Find where the given text appears and provide that cell's center as (X, Y) coordinate. 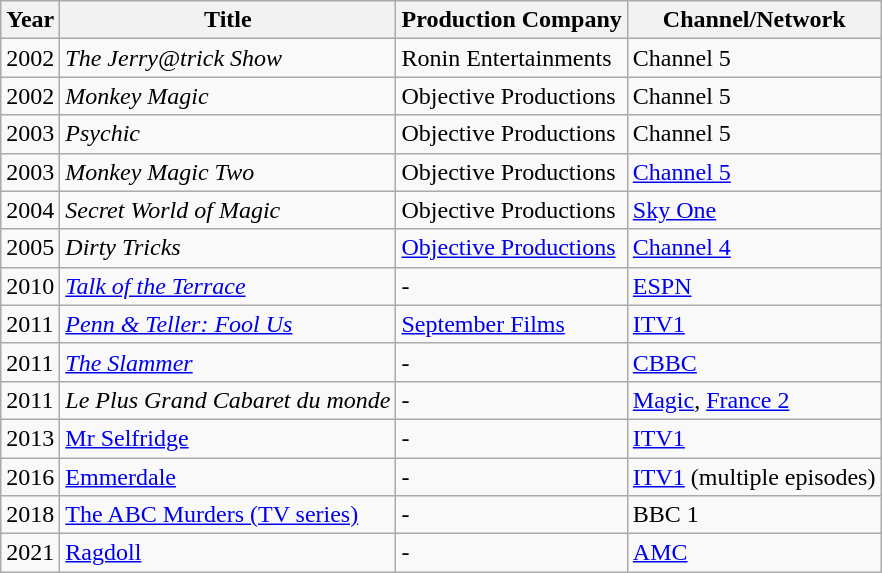
2013 (30, 438)
Channel/Network (754, 20)
The ABC Murders (TV series) (228, 515)
2016 (30, 477)
Monkey Magic Two (228, 172)
2021 (30, 553)
AMC (754, 553)
Ronin Entertainments (512, 58)
Title (228, 20)
2018 (30, 515)
2005 (30, 248)
Ragdoll (228, 553)
ESPN (754, 286)
BBC 1 (754, 515)
Year (30, 20)
Sky One (754, 210)
Mr Selfridge (228, 438)
Emmerdale (228, 477)
CBBC (754, 362)
Le Plus Grand Cabaret du monde (228, 400)
Penn & Teller: Fool Us (228, 324)
The Slammer (228, 362)
Dirty Tricks (228, 248)
Psychic (228, 134)
ITV1 (multiple episodes) (754, 477)
Talk of the Terrace (228, 286)
The Jerry@trick Show (228, 58)
Channel 4 (754, 248)
Monkey Magic (228, 96)
Secret World of Magic (228, 210)
Production Company (512, 20)
2010 (30, 286)
Magic, France 2 (754, 400)
2004 (30, 210)
September Films (512, 324)
